Extract the [X, Y] coordinate from the center of the cell holding the provided text.  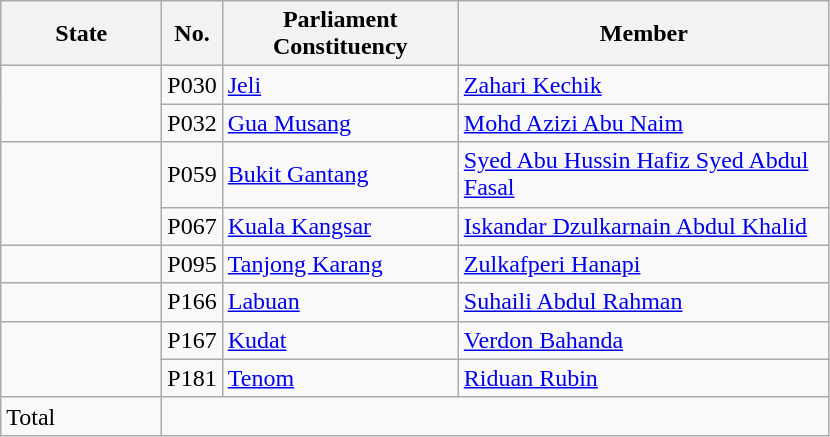
P095 [192, 264]
Tanjong Karang [340, 264]
Gua Musang [340, 123]
Iskandar Dzulkarnain Abdul Khalid [644, 226]
Member [644, 34]
Kuala Kangsar [340, 226]
State [82, 34]
P059 [192, 174]
Bukit Gantang [340, 174]
Mohd Azizi Abu Naim [644, 123]
Parliament Constituency [340, 34]
Verdon Bahanda [644, 340]
P181 [192, 378]
No. [192, 34]
P067 [192, 226]
Zahari Kechik [644, 85]
Kudat [340, 340]
Zulkafperi Hanapi [644, 264]
Jeli [340, 85]
P030 [192, 85]
P166 [192, 302]
Riduan Rubin [644, 378]
Labuan [340, 302]
Total [82, 416]
P032 [192, 123]
Syed Abu Hussin Hafiz Syed Abdul Fasal [644, 174]
Tenom [340, 378]
P167 [192, 340]
Suhaili Abdul Rahman [644, 302]
